Find where the given text appears and provide that cell's center as (x, y) coordinate. 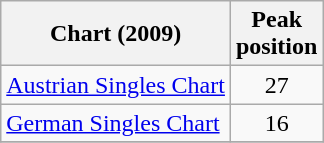
16 (276, 123)
Austrian Singles Chart (116, 85)
Chart (2009) (116, 34)
German Singles Chart (116, 123)
Peakposition (276, 34)
27 (276, 85)
